Extract the [X, Y] coordinate from the center of the cell holding the provided text.  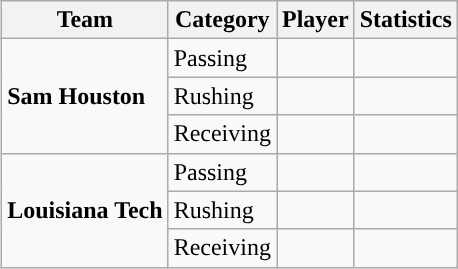
Team [85, 20]
Louisiana Tech [85, 210]
Category [222, 20]
Statistics [406, 20]
Sam Houston [85, 96]
Player [315, 20]
